Return [x, y] of the center of cell containing provided text 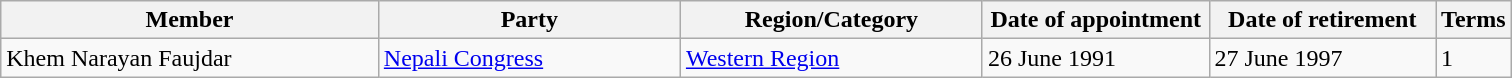
Date of appointment [1096, 20]
Region/Category [831, 20]
Terms [1474, 20]
Member [190, 20]
Western Region [831, 58]
Khem Narayan Faujdar [190, 58]
1 [1474, 58]
Party [529, 20]
27 June 1997 [1322, 58]
Date of retirement [1322, 20]
Nepali Congress [529, 58]
26 June 1991 [1096, 58]
